Determine the [x, y] coordinate at the center of the cell enclosing the given text.  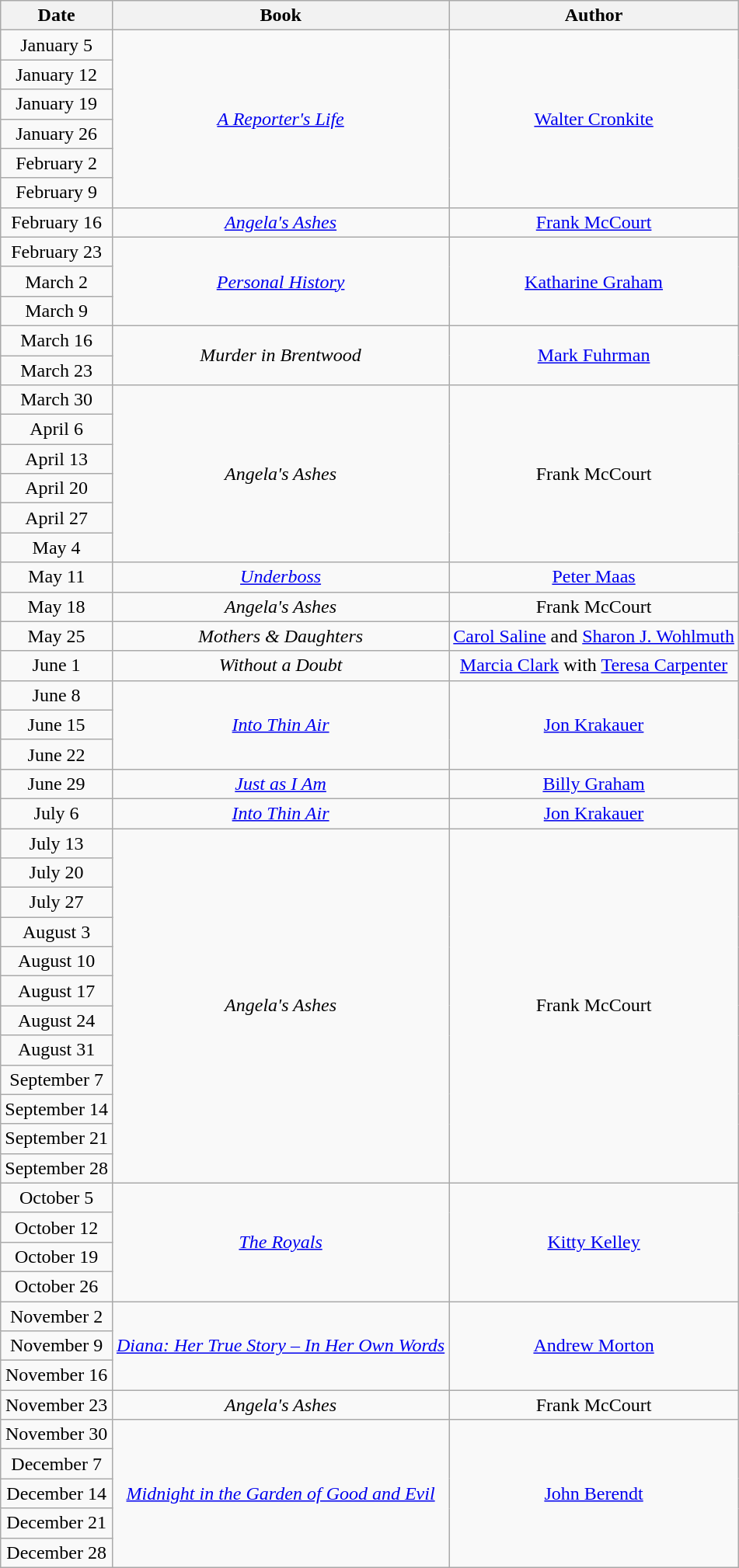
February 23 [57, 252]
September 28 [57, 1168]
September 7 [57, 1080]
April 6 [57, 429]
September 14 [57, 1109]
Personal History [280, 281]
December 21 [57, 1523]
March 16 [57, 340]
July 6 [57, 813]
Marcia Clark with Teresa Carpenter [594, 666]
Midnight in the Garden of Good and Evil [280, 1493]
November 2 [57, 1316]
December 7 [57, 1464]
May 4 [57, 548]
November 23 [57, 1405]
April 27 [57, 518]
January 19 [57, 104]
Book [280, 16]
Andrew Morton [594, 1346]
June 29 [57, 784]
October 26 [57, 1286]
Just as I Am [280, 784]
October 12 [57, 1227]
July 20 [57, 873]
September 21 [57, 1139]
Murder in Brentwood [280, 355]
March 2 [57, 281]
The Royals [280, 1242]
December 14 [57, 1493]
June 15 [57, 725]
November 16 [57, 1375]
Walter Cronkite [594, 119]
October 5 [57, 1198]
August 31 [57, 1050]
January 5 [57, 45]
January 12 [57, 75]
May 18 [57, 607]
April 13 [57, 459]
November 30 [57, 1434]
Date [57, 16]
June 22 [57, 754]
March 30 [57, 400]
July 27 [57, 902]
February 2 [57, 163]
Billy Graham [594, 784]
March 23 [57, 370]
August 3 [57, 932]
June 8 [57, 695]
A Reporter's Life [280, 119]
Mothers & Daughters [280, 636]
John Berendt [594, 1493]
Mark Fuhrman [594, 355]
May 25 [57, 636]
Diana: Her True Story – In Her Own Words [280, 1346]
Peter Maas [594, 577]
February 16 [57, 222]
Carol Saline and Sharon J. Wohlmuth [594, 636]
June 1 [57, 666]
November 9 [57, 1346]
October 19 [57, 1257]
December 28 [57, 1552]
July 13 [57, 843]
January 26 [57, 134]
February 9 [57, 193]
Katharine Graham [594, 281]
August 10 [57, 961]
August 17 [57, 991]
Author [594, 16]
Without a Doubt [280, 666]
Kitty Kelley [594, 1242]
April 20 [57, 488]
Underboss [280, 577]
March 9 [57, 311]
August 24 [57, 1020]
May 11 [57, 577]
